Capture the cell that displays the provided text and extract its [X, Y] central coordinate. 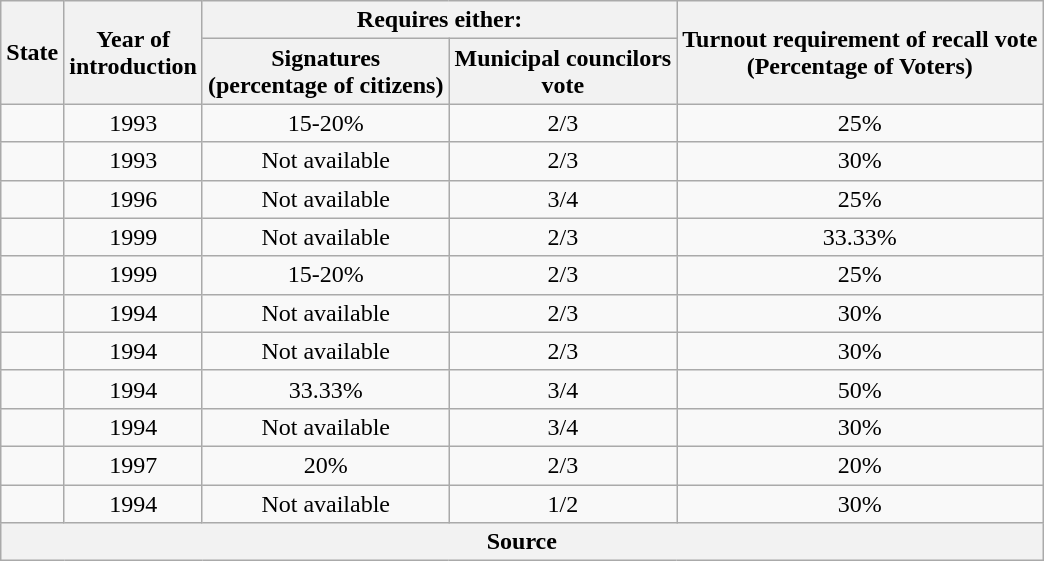
1996 [134, 199]
50% [860, 389]
1/2 [563, 503]
Turnout requirement of recall vote(Percentage of Voters) [860, 52]
State [32, 52]
Signatures(percentage of citizens) [326, 72]
Year ofintroduction [134, 52]
Source [522, 542]
1997 [134, 465]
Municipal councilorsvote [563, 72]
Requires either: [439, 20]
